Extract the [X, Y] coordinate from the center of the cell holding the provided text.  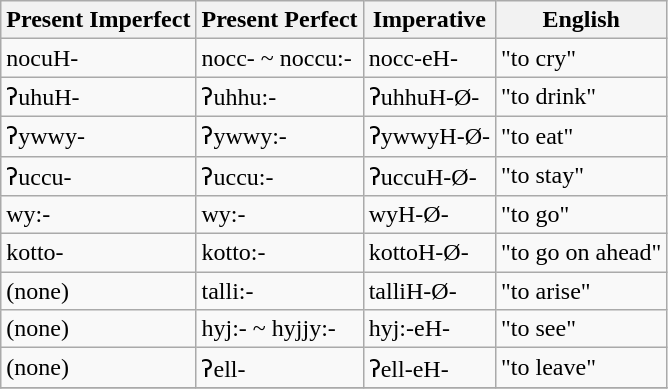
nocc-eH- [429, 58]
ʔuccu- [98, 176]
"to eat" [582, 136]
"to leave" [582, 368]
ʔell- [280, 368]
English [582, 20]
ʔell-eH- [429, 368]
Imperative [429, 20]
ʔywwy- [98, 136]
kotto:- [280, 253]
wyH-Ø- [429, 215]
Present Perfect [280, 20]
"to drink" [582, 97]
"to stay" [582, 176]
"to see" [582, 329]
"to go on ahead" [582, 253]
ʔuccu:- [280, 176]
ʔywwy:- [280, 136]
ʔuhhu:- [280, 97]
kotto- [98, 253]
"to cry" [582, 58]
hyj:- ~ hyjjy:- [280, 329]
"to go" [582, 215]
nocc- ~ noccu:- [280, 58]
nocuH- [98, 58]
hyj:-eH- [429, 329]
ʔywwyH-Ø- [429, 136]
Present Imperfect [98, 20]
talliH-Ø- [429, 291]
ʔuhhuH-Ø- [429, 97]
kottoH-Ø- [429, 253]
ʔuhuH- [98, 97]
"to arise" [582, 291]
ʔuccuH-Ø- [429, 176]
talli:- [280, 291]
